Find where the given text appears and provide that cell's center as (x, y) coordinate. 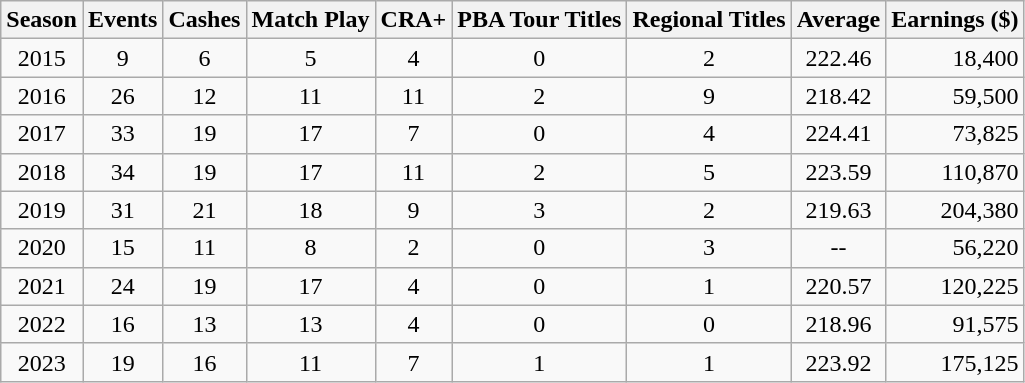
12 (204, 96)
26 (122, 96)
218.42 (838, 96)
2019 (42, 210)
204,380 (955, 210)
21 (204, 210)
2015 (42, 58)
Regional Titles (709, 20)
222.46 (838, 58)
91,575 (955, 324)
Earnings ($) (955, 20)
CRA+ (414, 20)
PBA Tour Titles (540, 20)
Cashes (204, 20)
56,220 (955, 248)
Average (838, 20)
Match Play (310, 20)
8 (310, 248)
-- (838, 248)
59,500 (955, 96)
224.41 (838, 134)
2023 (42, 362)
223.92 (838, 362)
2016 (42, 96)
31 (122, 210)
24 (122, 286)
2018 (42, 172)
220.57 (838, 286)
33 (122, 134)
Events (122, 20)
Season (42, 20)
219.63 (838, 210)
2022 (42, 324)
218.96 (838, 324)
110,870 (955, 172)
2017 (42, 134)
2021 (42, 286)
120,225 (955, 286)
2020 (42, 248)
15 (122, 248)
175,125 (955, 362)
18 (310, 210)
18,400 (955, 58)
6 (204, 58)
73,825 (955, 134)
34 (122, 172)
223.59 (838, 172)
